Detect which cell encompasses the target text, then output its [X, Y] center coordinate. 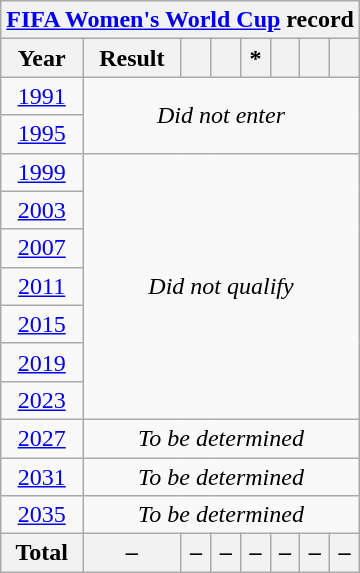
2031 [42, 477]
1991 [42, 96]
Did not enter [222, 115]
2007 [42, 248]
1999 [42, 172]
FIFA Women's World Cup record [180, 20]
Did not qualify [222, 286]
2027 [42, 438]
Total [42, 553]
2003 [42, 210]
2011 [42, 286]
Result [132, 58]
* [256, 58]
Year [42, 58]
2015 [42, 324]
2035 [42, 515]
2023 [42, 400]
2019 [42, 362]
1995 [42, 134]
